Capture the cell that displays the provided text and extract its [x, y] central coordinate. 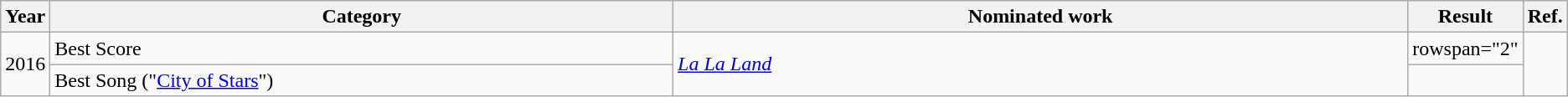
La La Land [1040, 64]
Best Song ("City of Stars") [362, 80]
Result [1466, 17]
Category [362, 17]
rowspan="2" [1466, 48]
Year [25, 17]
Best Score [362, 48]
Ref. [1545, 17]
2016 [25, 64]
Nominated work [1040, 17]
